Return the [x, y] coordinate for the center point of the cell that contains the specified text.  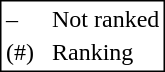
– [20, 19]
Not ranked [105, 19]
(#) [20, 53]
Ranking [105, 53]
